Provide the (X, Y) coordinate of the cell's center where the given text is located.  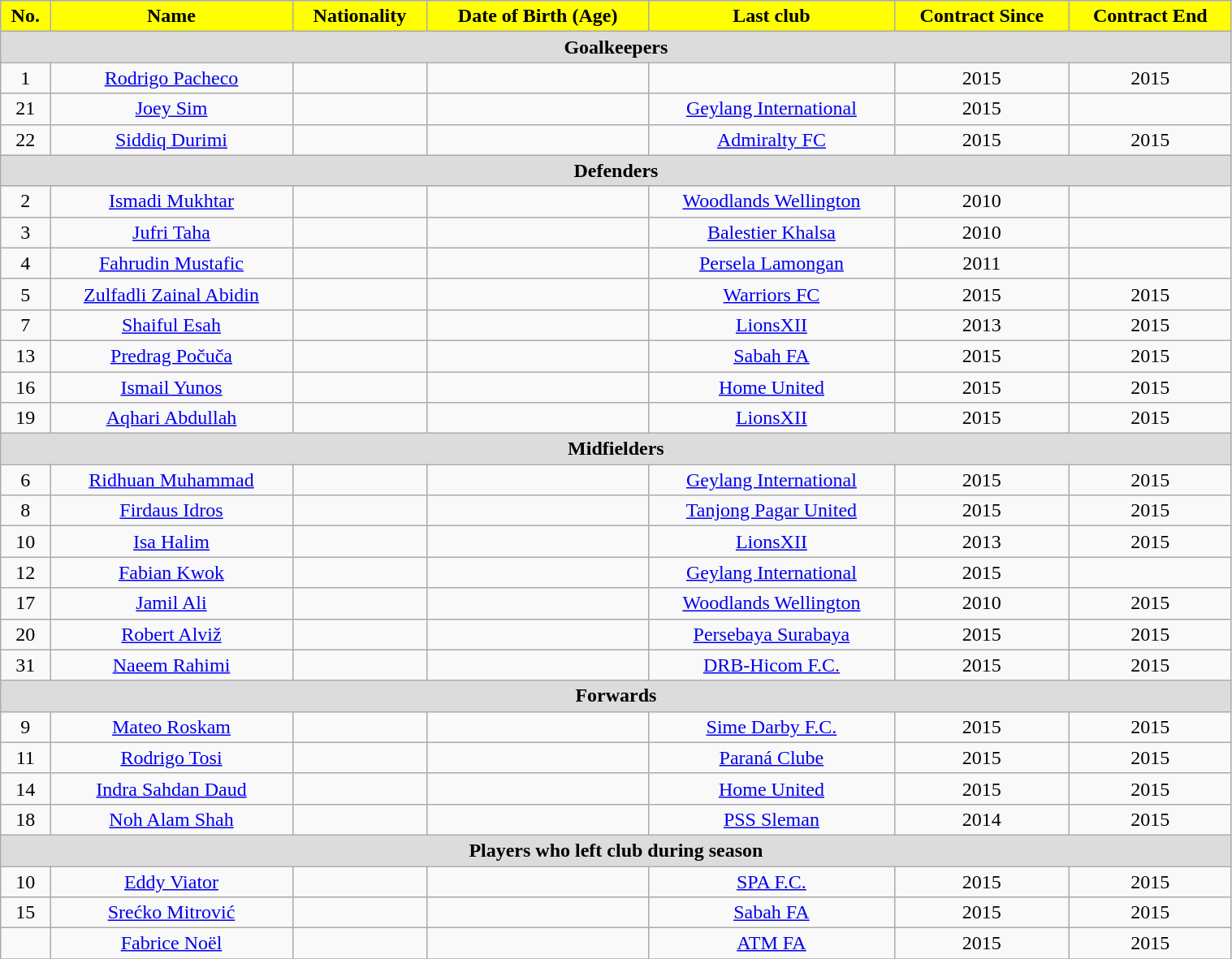
20 (26, 634)
Eddy Viator (171, 881)
9 (26, 727)
5 (26, 294)
SPA F.C. (772, 881)
Last club (772, 16)
22 (26, 140)
1 (26, 78)
8 (26, 511)
2 (26, 201)
31 (26, 665)
Aqhari Abdullah (171, 418)
Ismadi Mukhtar (171, 201)
13 (26, 356)
2014 (981, 819)
Balestier Khalsa (772, 232)
PSS Sleman (772, 819)
Sime Darby F.C. (772, 727)
Isa Halim (171, 542)
Srećko Mitrović (171, 913)
Contract Since (981, 16)
Contract End (1150, 16)
Fahrudin Mustafic (171, 263)
4 (26, 263)
6 (26, 480)
3 (26, 232)
Naeem Rahimi (171, 665)
Shaiful Esah (171, 325)
Players who left club during season (616, 850)
14 (26, 788)
Tanjong Pagar United (772, 511)
Fabrice Noël (171, 944)
Rodrigo Tosi (171, 758)
Persebaya Surabaya (772, 634)
Warriors FC (772, 294)
18 (26, 819)
Ismail Yunos (171, 387)
16 (26, 387)
Nationality (359, 16)
Siddiq Durimi (171, 140)
Noh Alam Shah (171, 819)
DRB-Hicom F.C. (772, 665)
Midfielders (616, 449)
No. (26, 16)
Paraná Clube (772, 758)
Robert Alviž (171, 634)
15 (26, 913)
2011 (981, 263)
21 (26, 109)
11 (26, 758)
Rodrigo Pacheco (171, 78)
Jufri Taha (171, 232)
Admiralty FC (772, 140)
Zulfadli Zainal Abidin (171, 294)
Name (171, 16)
Defenders (616, 171)
Firdaus Idros (171, 511)
Jamil Ali (171, 603)
Persela Lamongan (772, 263)
Ridhuan Muhammad (171, 480)
Forwards (616, 696)
Goalkeepers (616, 47)
Mateo Roskam (171, 727)
Indra Sahdan Daud (171, 788)
Fabian Kwok (171, 572)
Predrag Počuča (171, 356)
7 (26, 325)
17 (26, 603)
Joey Sim (171, 109)
Date of Birth (Age) (538, 16)
ATM FA (772, 944)
19 (26, 418)
12 (26, 572)
